Detect which cell encompasses the target text, then output its [X, Y] center coordinate. 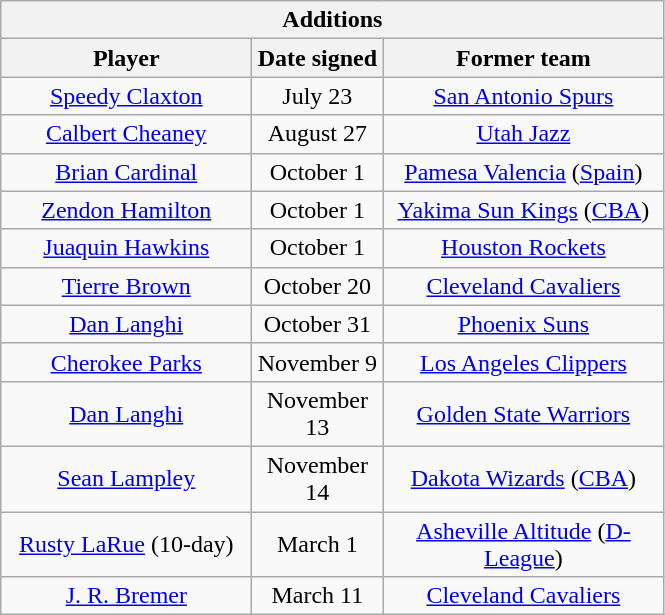
Player [126, 58]
Rusty LaRue (10-day) [126, 544]
November 14 [318, 478]
Additions [332, 20]
July 23 [318, 96]
Pamesa Valencia (Spain) [524, 172]
Cherokee Parks [126, 362]
August 27 [318, 134]
March 1 [318, 544]
March 11 [318, 596]
Zendon Hamilton [126, 210]
Sean Lampley [126, 478]
Phoenix Suns [524, 324]
Houston Rockets [524, 248]
Tierre Brown [126, 286]
October 20 [318, 286]
Asheville Altitude (D-League) [524, 544]
Former team [524, 58]
Utah Jazz [524, 134]
Juaquin Hawkins [126, 248]
J. R. Bremer [126, 596]
November 9 [318, 362]
Yakima Sun Kings (CBA) [524, 210]
Calbert Cheaney [126, 134]
Dakota Wizards (CBA) [524, 478]
Golden State Warriors [524, 414]
Date signed [318, 58]
Speedy Claxton [126, 96]
Los Angeles Clippers [524, 362]
Brian Cardinal [126, 172]
San Antonio Spurs [524, 96]
October 31 [318, 324]
November 13 [318, 414]
